Scan for the cell matching the given text and deliver its (X, Y) coordinate at center. 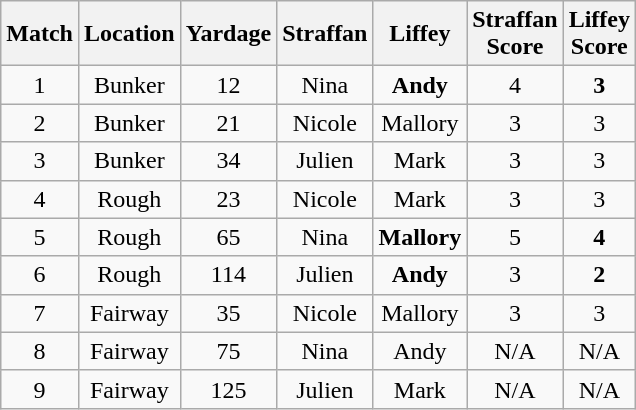
9 (40, 389)
7 (40, 313)
Match (40, 34)
Location (129, 34)
114 (228, 275)
125 (228, 389)
LiffeyScore (599, 34)
1 (40, 85)
8 (40, 351)
6 (40, 275)
65 (228, 237)
21 (228, 123)
StraffanScore (515, 34)
35 (228, 313)
75 (228, 351)
Straffan (325, 34)
23 (228, 199)
Yardage (228, 34)
12 (228, 85)
Liffey (420, 34)
34 (228, 161)
